Extract the (x, y) coordinate from the center of the cell holding the provided text.  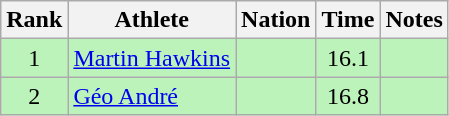
Athlete (152, 20)
2 (34, 96)
16.1 (348, 58)
Nation (276, 20)
Time (348, 20)
1 (34, 58)
Notes (414, 20)
Géo André (152, 96)
Rank (34, 20)
16.8 (348, 96)
Martin Hawkins (152, 58)
